Capture the cell that displays the provided text and extract its (X, Y) central coordinate. 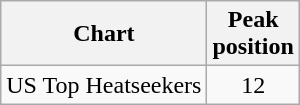
Peakposition (253, 34)
12 (253, 85)
US Top Heatseekers (104, 85)
Chart (104, 34)
